Locate the cell with the specified text and output its [X, Y] center coordinate. 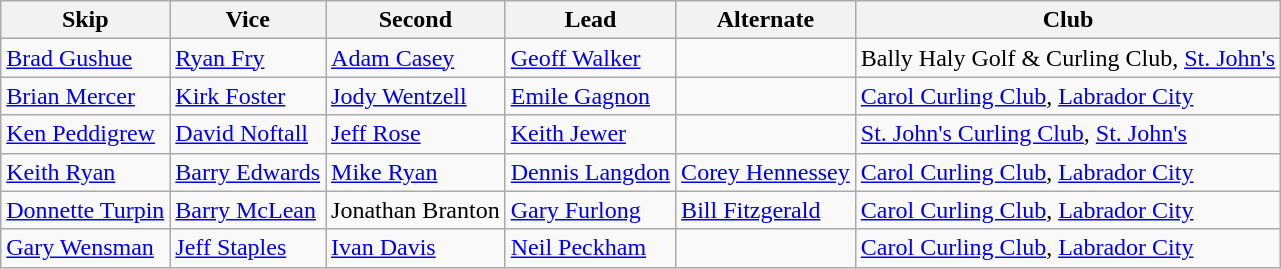
Mike Ryan [416, 172]
Ivan Davis [416, 248]
Brian Mercer [86, 96]
Kirk Foster [248, 96]
Emile Gagnon [590, 96]
Jeff Staples [248, 248]
Vice [248, 20]
Gary Wensman [86, 248]
Adam Casey [416, 58]
St. John's Curling Club, St. John's [1068, 134]
Bill Fitzgerald [766, 210]
Alternate [766, 20]
Geoff Walker [590, 58]
Barry Edwards [248, 172]
Brad Gushue [86, 58]
Neil Peckham [590, 248]
Bally Haly Golf & Curling Club, St. John's [1068, 58]
Ken Peddigrew [86, 134]
Second [416, 20]
Keith Jewer [590, 134]
Jonathan Branton [416, 210]
Lead [590, 20]
David Noftall [248, 134]
Skip [86, 20]
Gary Furlong [590, 210]
Corey Hennessey [766, 172]
Ryan Fry [248, 58]
Barry McLean [248, 210]
Keith Ryan [86, 172]
Jody Wentzell [416, 96]
Club [1068, 20]
Donnette Turpin [86, 210]
Jeff Rose [416, 134]
Dennis Langdon [590, 172]
